Find where the given text appears and provide that cell's center as (X, Y) coordinate. 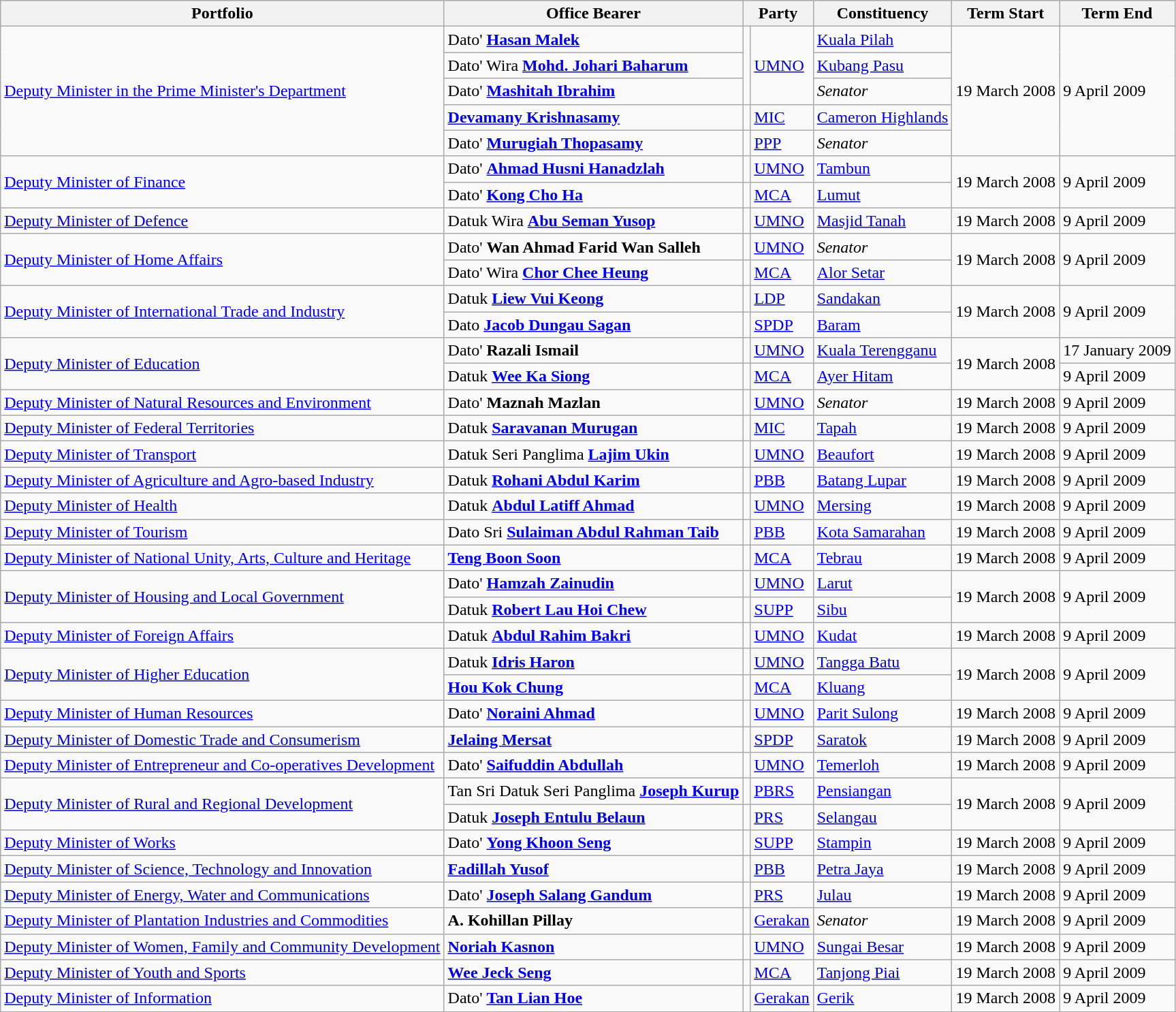
Cameron Highlands (883, 117)
Sandakan (883, 298)
Dato Sri Sulaiman Abdul Rahman Taib (594, 532)
Deputy Minister of National Unity, Arts, Culture and Heritage (222, 558)
Datuk Abdul Rahim Bakri (594, 635)
Julau (883, 895)
Deputy Minister of Housing and Local Government (222, 597)
Deputy Minister in the Prime Minister's Department (222, 91)
Dato' Wira Mohd. Johari Baharum (594, 65)
Kudat (883, 635)
Masjid Tanah (883, 221)
Dato' Kong Cho Ha (594, 195)
Dato' Maznah Mazlan (594, 402)
Beaufort (883, 454)
Deputy Minister of Rural and Regional Development (222, 804)
Saratok (883, 739)
Tambun (883, 169)
Deputy Minister of Plantation Industries and Commodities (222, 921)
Deputy Minister of Human Resources (222, 713)
Temerloh (883, 765)
Deputy Minister of Education (222, 364)
Baram (883, 325)
Datuk Saravanan Murugan (594, 428)
Deputy Minister of Youth and Sports (222, 973)
Deputy Minister of Entrepreneur and Co-operatives Development (222, 765)
Alor Setar (883, 272)
Datuk Wee Ka Siong (594, 377)
Kubang Pasu (883, 65)
Dato' Joseph Salang Gandum (594, 895)
Gerik (883, 998)
Term End (1117, 14)
Batang Lupar (883, 480)
Deputy Minister of International Trade and Industry (222, 311)
Dato' Saifuddin Abdullah (594, 765)
Datuk Idris Haron (594, 661)
Sungai Besar (883, 947)
Datuk Wira Abu Seman Yusop (594, 221)
Datuk Liew Vui Keong (594, 298)
Stampin (883, 843)
Larut (883, 584)
A. Kohillan Pillay (594, 921)
Office Bearer (594, 14)
Deputy Minister of Domestic Trade and Consumerism (222, 739)
Tebrau (883, 558)
Hou Kok Chung (594, 687)
Deputy Minister of Higher Education (222, 674)
Kuala Terengganu (883, 351)
Dato' Hamzah Zainudin (594, 584)
Wee Jeck Seng (594, 973)
Deputy Minister of Defence (222, 221)
Parit Sulong (883, 713)
Deputy Minister of Science, Technology and Innovation (222, 869)
Term Start (1006, 14)
Deputy Minister of Agriculture and Agro-based Industry (222, 480)
Tanjong Piai (883, 973)
Kuala Pilah (883, 39)
Deputy Minister of Transport (222, 454)
Datuk Robert Lau Hoi Chew (594, 610)
Deputy Minister of Works (222, 843)
Deputy Minister of Women, Family and Community Development (222, 947)
Portfolio (222, 14)
Deputy Minister of Federal Territories (222, 428)
Ayer Hitam (883, 377)
PPP (782, 143)
Sibu (883, 610)
Tan Sri Datuk Seri Panglima Joseph Kurup (594, 791)
Deputy Minister of Information (222, 998)
Selangau (883, 817)
LDP (782, 298)
Datuk Seri Panglima Lajim Ukin (594, 454)
Dato' Murugiah Thopasamy (594, 143)
17 January 2009 (1117, 351)
Tangga Batu (883, 661)
Dato' Razali Ismail (594, 351)
Kluang (883, 687)
Datuk Abdul Latiff Ahmad (594, 506)
Devamany Krishnasamy (594, 117)
Party (778, 14)
Petra Jaya (883, 869)
Deputy Minister of Foreign Affairs (222, 635)
Deputy Minister of Tourism (222, 532)
Teng Boon Soon (594, 558)
Deputy Minister of Energy, Water and Communications (222, 895)
Datuk Joseph Entulu Belaun (594, 817)
Dato' Hasan Malek (594, 39)
Dato' Wan Ahmad Farid Wan Salleh (594, 247)
PBRS (782, 791)
Deputy Minister of Finance (222, 182)
Deputy Minister of Health (222, 506)
Dato' Noraini Ahmad (594, 713)
Tapah (883, 428)
Dato' Wira Chor Chee Heung (594, 272)
Pensiangan (883, 791)
Mersing (883, 506)
Dato' Mashitah Ibrahim (594, 91)
Dato Jacob Dungau Sagan (594, 325)
Deputy Minister of Natural Resources and Environment (222, 402)
Fadillah Yusof (594, 869)
Dato' Yong Khoon Seng (594, 843)
Datuk Rohani Abdul Karim (594, 480)
Dato' Tan Lian Hoe (594, 998)
Noriah Kasnon (594, 947)
Jelaing Mersat (594, 739)
Lumut (883, 195)
Kota Samarahan (883, 532)
Deputy Minister of Home Affairs (222, 259)
Constituency (883, 14)
Dato' Ahmad Husni Hanadzlah (594, 169)
